Locate the cell with the specified text and output its [X, Y] center coordinate. 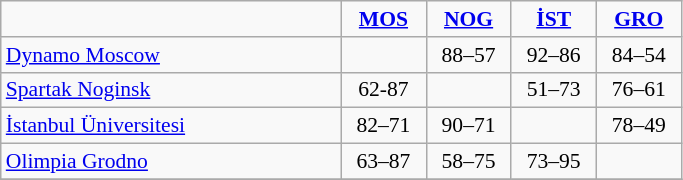
Olimpia Grodno [171, 162]
73–95 [554, 162]
78–49 [638, 126]
92–86 [554, 55]
82–71 [384, 126]
MOS [384, 19]
90–71 [468, 126]
84–54 [638, 55]
58–75 [468, 162]
51–73 [554, 90]
İstanbul Üniversitesi [171, 126]
63–87 [384, 162]
NOG [468, 19]
62-87 [384, 90]
İST [554, 19]
88–57 [468, 55]
GRO [638, 19]
Spartak Noginsk [171, 90]
Dynamo Moscow [171, 55]
76–61 [638, 90]
